Extract the (X, Y) coordinate from the center of the cell holding the provided text.  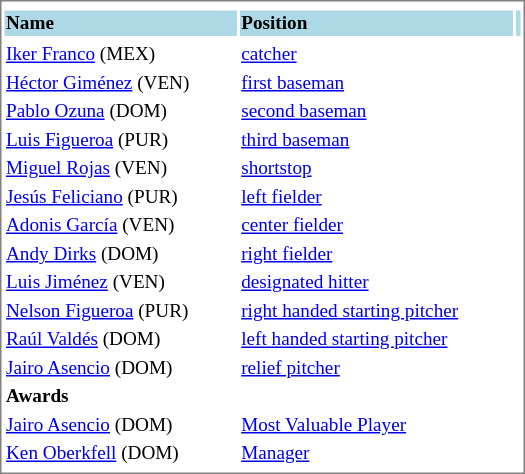
Pablo Ozuna (DOM) (120, 112)
Luis Figueroa (PUR) (120, 141)
Luis Jiménez (VEN) (120, 283)
relief pitcher (377, 369)
second baseman (377, 112)
Jesús Feliciano (PUR) (120, 197)
Adonis García (VEN) (120, 226)
left fielder (377, 197)
Name (120, 23)
right fielder (377, 255)
Manager (377, 454)
designated hitter (377, 283)
Andy Dirks (DOM) (120, 255)
Miguel Rojas (VEN) (120, 169)
left handed starting pitcher (377, 340)
Most Valuable Player (377, 425)
Raúl Valdés (DOM) (120, 340)
Iker Franco (MEX) (120, 55)
Nelson Figueroa (PUR) (120, 311)
right handed starting pitcher (377, 311)
Ken Oberkfell (DOM) (120, 454)
Position (377, 23)
first baseman (377, 83)
third baseman (377, 141)
Héctor Giménez (VEN) (120, 83)
catcher (377, 55)
center fielder (377, 226)
shortstop (377, 169)
Awards (120, 397)
